Output the [X, Y] coordinate of the center of the cell containing the given text.  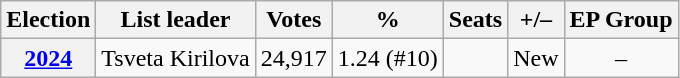
Election [48, 20]
Tsveta Kirilova [176, 58]
% [388, 20]
List leader [176, 20]
New [536, 58]
Seats [475, 20]
1.24 (#10) [388, 58]
+/– [536, 20]
– [621, 58]
24,917 [294, 58]
2024 [48, 58]
Votes [294, 20]
EP Group [621, 20]
